From the cell containing the given text, extract its center point as (X, Y) coordinate. 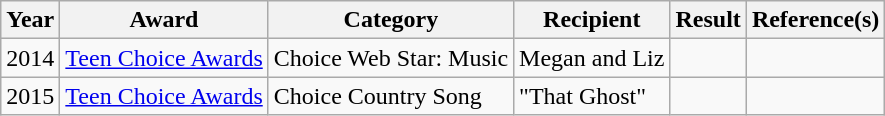
Year (30, 20)
Megan and Liz (592, 58)
Category (390, 20)
2014 (30, 58)
Result (708, 20)
"That Ghost" (592, 96)
Choice Web Star: Music (390, 58)
Recipient (592, 20)
2015 (30, 96)
Reference(s) (816, 20)
Choice Country Song (390, 96)
Award (164, 20)
